Locate the cell with the specified text and output its [x, y] center coordinate. 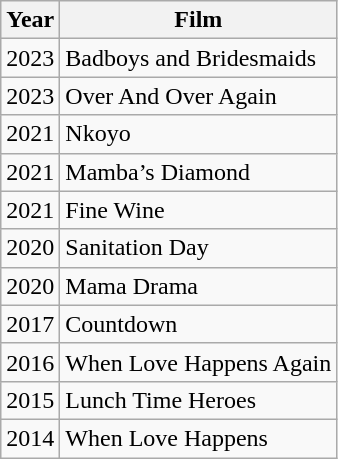
Badboys and Bridesmaids [198, 58]
Lunch Time Heroes [198, 400]
Nkoyo [198, 134]
When Love Happens [198, 438]
2015 [30, 400]
2017 [30, 324]
Film [198, 20]
Countdown [198, 324]
Year [30, 20]
Mamba’s Diamond [198, 172]
Sanitation Day [198, 248]
Mama Drama [198, 286]
2014 [30, 438]
When Love Happens Again [198, 362]
2016 [30, 362]
Fine Wine [198, 210]
Over And Over Again [198, 96]
